Identify which cell holds the provided text, then report its [X, Y] central coordinate. 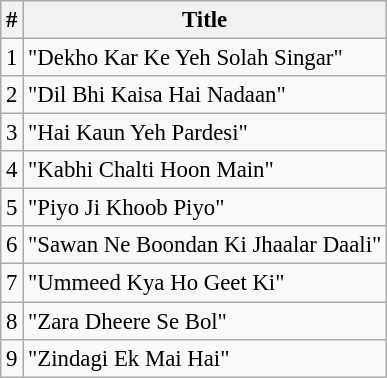
"Ummeed Kya Ho Geet Ki" [205, 283]
3 [12, 133]
"Zindagi Ek Mai Hai" [205, 358]
7 [12, 283]
8 [12, 321]
6 [12, 245]
1 [12, 58]
2 [12, 95]
5 [12, 208]
"Sawan Ne Boondan Ki Jhaalar Daali" [205, 245]
"Zara Dheere Se Bol" [205, 321]
"Dil Bhi Kaisa Hai Nadaan" [205, 95]
4 [12, 170]
"Dekho Kar Ke Yeh Solah Singar" [205, 58]
"Piyo Ji Khoob Piyo" [205, 208]
"Kabhi Chalti Hoon Main" [205, 170]
Title [205, 20]
# [12, 20]
"Hai Kaun Yeh Pardesi" [205, 133]
9 [12, 358]
